Return the [x, y] coordinate for the center point of the cell that contains the specified text.  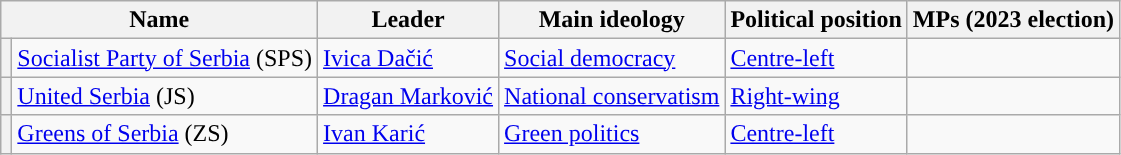
Right-wing [816, 96]
Green politics [612, 134]
Leader [408, 20]
National conservatism [612, 96]
MPs (2023 election) [1013, 20]
Name [160, 20]
Ivica Dačić [408, 58]
Greens of Serbia (ZS) [165, 134]
Ivan Karić [408, 134]
United Serbia (JS) [165, 96]
Political position [816, 20]
Social democracy [612, 58]
Dragan Marković [408, 96]
Main ideology [612, 20]
Socialist Party of Serbia (SPS) [165, 58]
